Return the [X, Y] coordinate for the center point of the cell that contains the specified text.  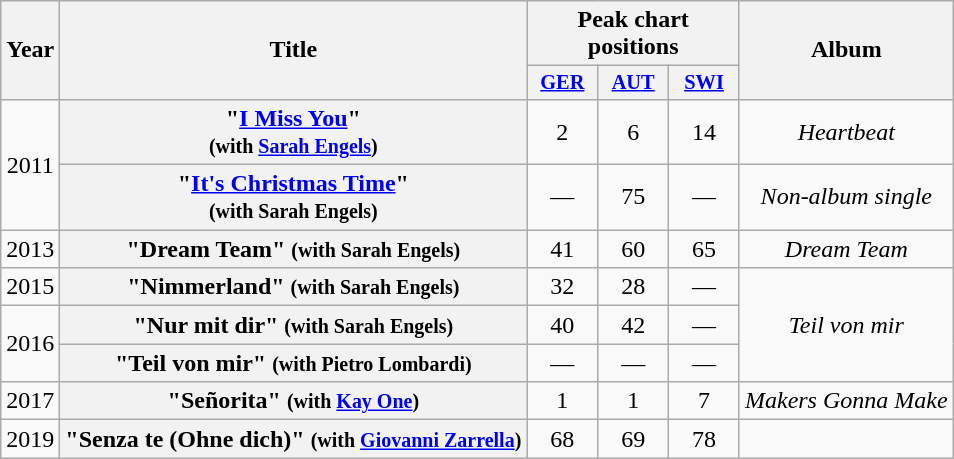
78 [704, 439]
42 [634, 325]
6 [634, 132]
14 [704, 132]
"Nimmerland" (with Sarah Engels) [294, 287]
"It's Christmas Time"(with Sarah Engels) [294, 198]
"Dream Team" (with Sarah Engels) [294, 249]
Makers Gonna Make [846, 401]
65 [704, 249]
40 [562, 325]
GER [562, 83]
Peak chart positions [634, 34]
2013 [30, 249]
2019 [30, 439]
69 [634, 439]
75 [634, 198]
2017 [30, 401]
7 [704, 401]
AUT [634, 83]
"I Miss You"(with Sarah Engels) [294, 132]
"Nur mit dir" (with Sarah Engels) [294, 325]
2 [562, 132]
Heartbeat [846, 132]
"Señorita" (with Kay One) [294, 401]
32 [562, 287]
SWI [704, 83]
41 [562, 249]
28 [634, 287]
68 [562, 439]
"Senza te (Ohne dich)" (with Giovanni Zarrella) [294, 439]
Dream Team [846, 249]
2015 [30, 287]
"Teil von mir" (with Pietro Lombardi) [294, 363]
2011 [30, 164]
Year [30, 50]
Non-album single [846, 198]
60 [634, 249]
Album [846, 50]
2016 [30, 344]
Title [294, 50]
Teil von mir [846, 325]
